Return the [X, Y] coordinate for the center point of the cell that contains the specified text.  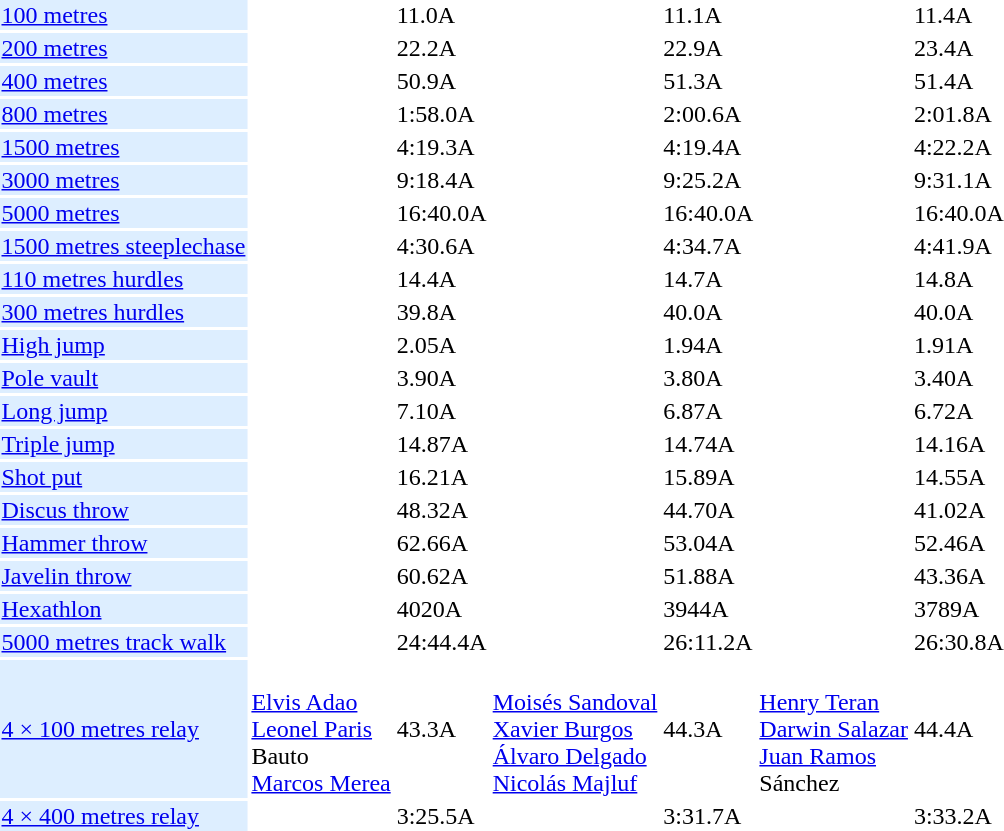
44.3A [708, 729]
2.05A [442, 345]
Discus throw [124, 510]
Henry Teran Darwin Salazar Juan Ramos Sánchez [834, 729]
4:19.4A [708, 147]
9:18.4A [442, 180]
400 metres [124, 81]
Hexathlon [124, 609]
Triple jump [124, 444]
48.32A [442, 510]
3000 metres [124, 180]
3:31.7A [708, 816]
4 × 100 metres relay [124, 729]
7.10A [442, 411]
15.89A [708, 477]
1:58.0A [442, 114]
14.4A [442, 279]
53.04A [708, 543]
Hammer throw [124, 543]
3944A [708, 609]
Elvis Adao Leonel Paris Bauto Marcos Merea [321, 729]
14.7A [708, 279]
Pole vault [124, 378]
4:30.6A [442, 246]
Long jump [124, 411]
800 metres [124, 114]
62.66A [442, 543]
4020A [442, 609]
22.9A [708, 48]
300 metres hurdles [124, 312]
100 metres [124, 15]
Shot put [124, 477]
110 metres hurdles [124, 279]
51.3A [708, 81]
51.88A [708, 576]
60.62A [442, 576]
50.9A [442, 81]
1500 metres [124, 147]
3.80A [708, 378]
24:44.4A [442, 642]
3:25.5A [442, 816]
Javelin throw [124, 576]
11.1A [708, 15]
44.70A [708, 510]
39.8A [442, 312]
5000 metres [124, 213]
40.0A [708, 312]
1.94A [708, 345]
9:25.2A [708, 180]
22.2A [442, 48]
16.21A [442, 477]
6.87A [708, 411]
43.3A [442, 729]
26:11.2A [708, 642]
3.90A [442, 378]
11.0A [442, 15]
5000 metres track walk [124, 642]
4 × 400 metres relay [124, 816]
14.87A [442, 444]
4:34.7A [708, 246]
4:19.3A [442, 147]
200 metres [124, 48]
2:00.6A [708, 114]
14.74A [708, 444]
Moisés Sandoval Xavier Burgos Álvaro Delgado Nicolás Majluf [575, 729]
High jump [124, 345]
1500 metres steeplechase [124, 246]
